Find where the given text appears and provide that cell's center as (X, Y) coordinate. 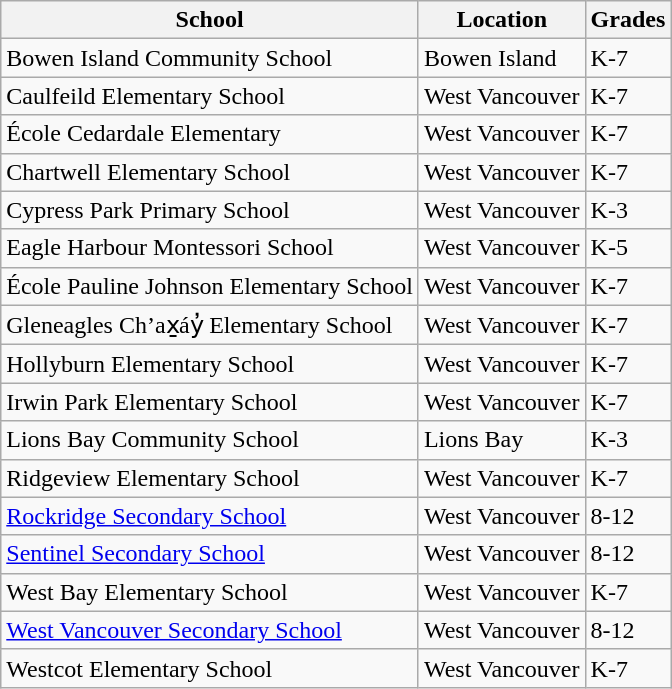
Lions Bay (502, 440)
Irwin Park Elementary School (210, 402)
Bowen Island (502, 58)
École Cedardale Elementary (210, 134)
Caulfeild Elementary School (210, 96)
Chartwell Elementary School (210, 172)
Hollyburn Elementary School (210, 364)
West Vancouver Secondary School (210, 630)
Ridgeview Elementary School (210, 478)
West Bay Elementary School (210, 592)
Gleneagles Ch’ax̱áy̓ Elementary School (210, 325)
Sentinel Secondary School (210, 554)
School (210, 20)
Grades (628, 20)
Rockridge Secondary School (210, 516)
Cypress Park Primary School (210, 210)
K-5 (628, 248)
Westcot Elementary School (210, 668)
Lions Bay Community School (210, 440)
Eagle Harbour Montessori School (210, 248)
Bowen Island Community School (210, 58)
École Pauline Johnson Elementary School (210, 286)
Location (502, 20)
